Extract the [x, y] coordinate from the center of the cell holding the provided text.  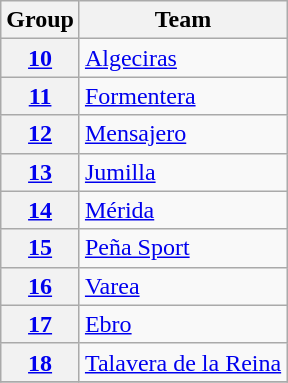
Algeciras [182, 58]
17 [40, 324]
Mérida [182, 210]
Peña Sport [182, 248]
11 [40, 96]
10 [40, 58]
13 [40, 172]
Group [40, 20]
15 [40, 248]
Team [182, 20]
18 [40, 362]
12 [40, 134]
Jumilla [182, 172]
Varea [182, 286]
14 [40, 210]
16 [40, 286]
Talavera de la Reina [182, 362]
Formentera [182, 96]
Mensajero [182, 134]
Ebro [182, 324]
